Detect which cell encompasses the target text, then output its [X, Y] center coordinate. 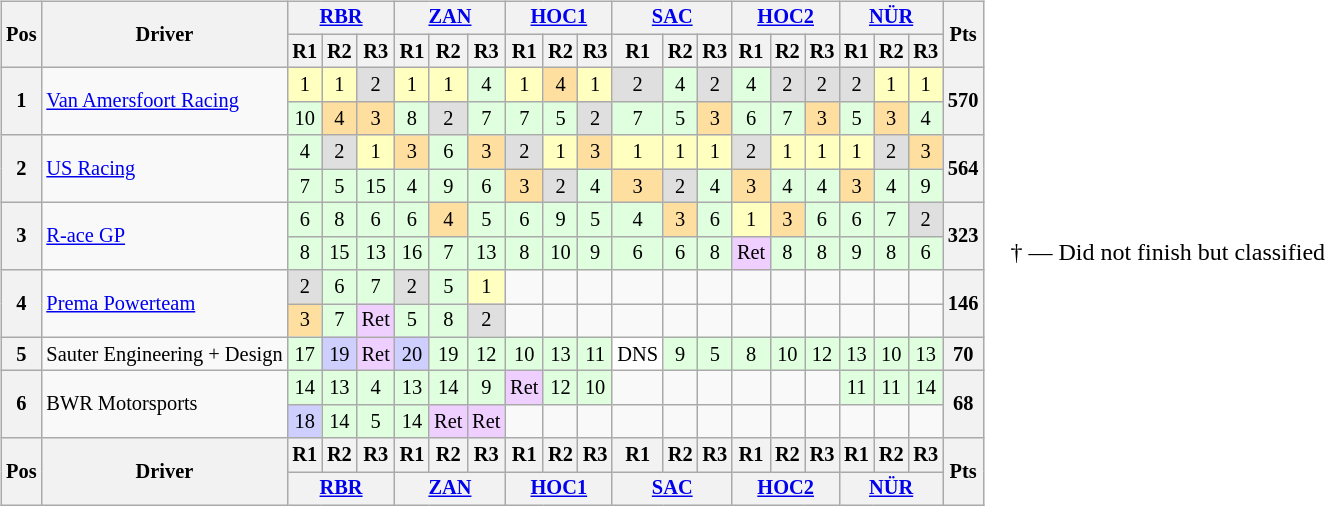
US Racing [164, 168]
70 [963, 354]
323 [963, 236]
18 [304, 422]
146 [963, 304]
17 [304, 354]
564 [963, 168]
570 [963, 102]
20 [412, 354]
DNS [637, 354]
R-ace GP [164, 236]
Prema Powerteam [164, 304]
16 [412, 253]
Van Amersfoort Racing [164, 102]
68 [963, 404]
BWR Motorsports [164, 404]
Sauter Engineering + Design [164, 354]
